Determine the [X, Y] coordinate at the center of the cell enclosing the given text.  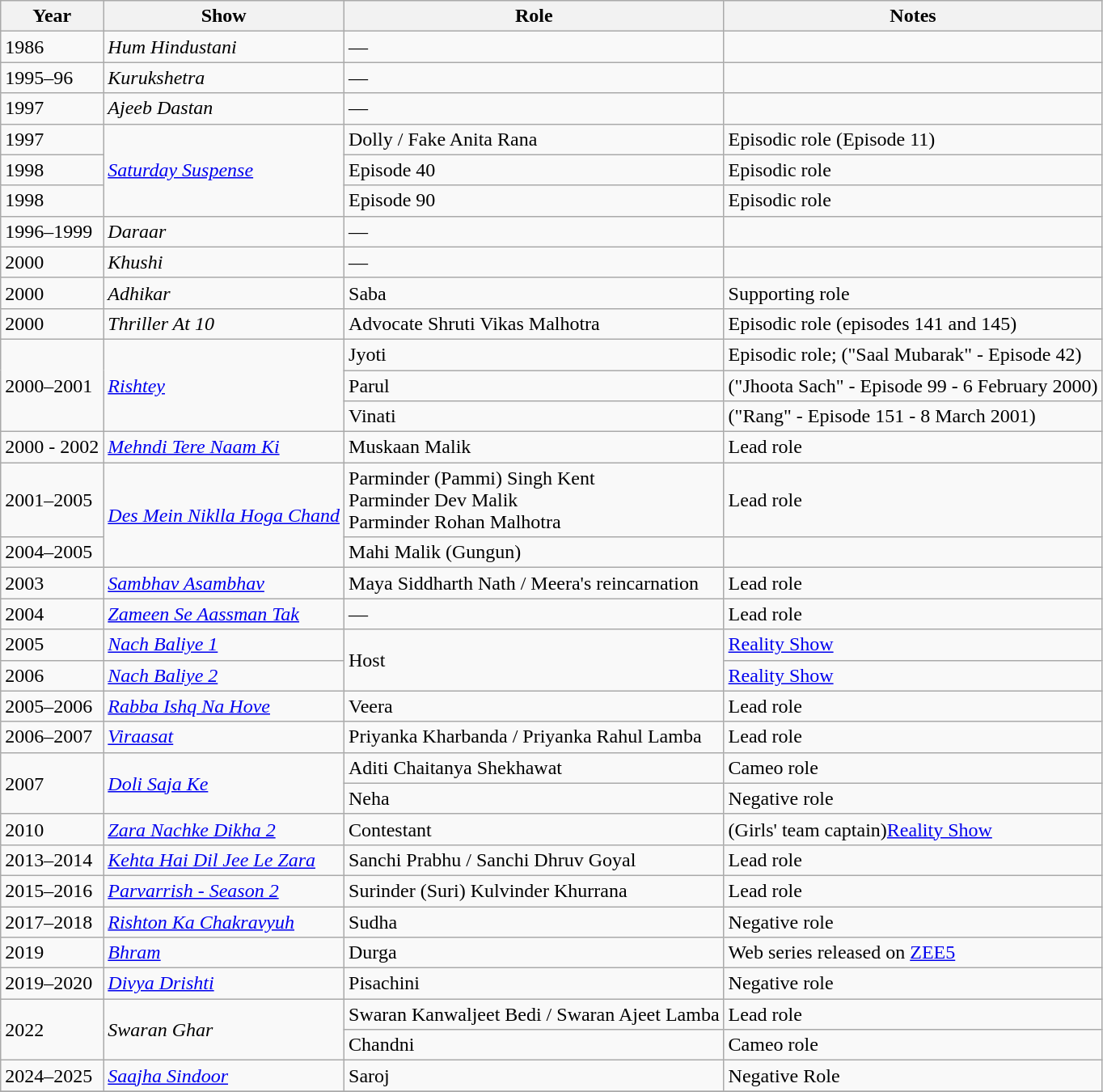
Show [224, 16]
Episodic role (Episode 11) [913, 139]
Mahi Malik (Gungun) [535, 552]
Jyoti [535, 354]
Role [535, 16]
2022 [52, 1030]
2000–2001 [52, 385]
Thriller At 10 [224, 324]
Year [52, 16]
("Rang" - Episode 151 - 8 March 2001) [913, 417]
Sanchi Prabhu / Sanchi Dhruv Goyal [535, 860]
Nach Baliye 1 [224, 645]
2005 [52, 645]
1996–1999 [52, 231]
Veera [535, 706]
2019 [52, 953]
2019–2020 [52, 984]
Parvarrish - Season 2 [224, 891]
Rishton Ka Chakravyuh [224, 921]
Saba [535, 293]
(Girls' team captain)Reality Show [913, 829]
Bhram [224, 953]
Des Mein Niklla Hoga Chand [224, 515]
Episodic role (episodes 141 and 145) [913, 324]
Divya Drishti [224, 984]
2000 - 2002 [52, 447]
Chandni [535, 1045]
Swaran Ghar [224, 1030]
Parul [535, 386]
Web series released on ZEE5 [913, 953]
Zara Nachke Dikha 2 [224, 829]
Saajha Sindoor [224, 1076]
2024–2025 [52, 1076]
Sudha [535, 921]
Kurukshetra [224, 78]
Surinder (Suri) Kulvinder Khurrana [535, 891]
Parminder (Pammi) Singh Kent Parminder Dev MalikParminder Rohan Malhotra [535, 500]
Hum Hindustani [224, 47]
2004 [52, 614]
Rabba Ishq Na Hove [224, 706]
Adhikar [224, 293]
2013–2014 [52, 860]
2004–2005 [52, 552]
Zameen Se Aassman Tak [224, 614]
Mehndi Tere Naam Ki [224, 447]
Daraar [224, 231]
Episode 40 [535, 170]
1986 [52, 47]
Muskaan Malik [535, 447]
Host [535, 660]
Viraasat [224, 737]
Neha [535, 798]
1995–96 [52, 78]
2006 [52, 675]
Sambhav Asambhav [224, 583]
Contestant [535, 829]
Ajeeb Dastan [224, 108]
2001–2005 [52, 500]
Vinati [535, 417]
Dolly / Fake Anita Rana [535, 139]
2003 [52, 583]
Supporting role [913, 293]
Nach Baliye 2 [224, 675]
2010 [52, 829]
Negative Role [913, 1076]
Priyanka Kharbanda / Priyanka Rahul Lamba [535, 737]
Swaran Kanwaljeet Bedi / Swaran Ajeet Lamba [535, 1014]
("Jhoota Sach" - Episode 99 - 6 February 2000) [913, 386]
Maya Siddharth Nath / Meera's reincarnation [535, 583]
2007 [52, 783]
Notes [913, 16]
2006–2007 [52, 737]
Khushi [224, 262]
Saturday Suspense [224, 170]
Aditi Chaitanya Shekhawat [535, 768]
2015–2016 [52, 891]
Kehta Hai Dil Jee Le Zara [224, 860]
Advocate Shruti Vikas Malhotra [535, 324]
2017–2018 [52, 921]
Pisachini [535, 984]
Durga [535, 953]
Rishtey [224, 385]
Doli Saja Ke [224, 783]
2005–2006 [52, 706]
Episodic role; ("Saal Mubarak" - Episode 42) [913, 354]
Saroj [535, 1076]
Episode 90 [535, 201]
